Output the [X, Y] coordinate of the center of the cell containing the given text.  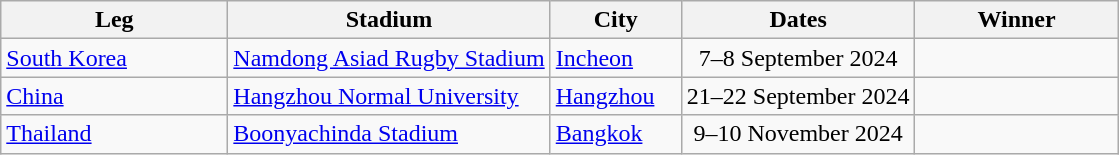
City [616, 20]
9–10 November 2024 [798, 134]
Hangzhou [616, 96]
South Korea [114, 58]
China [114, 96]
Hangzhou Normal University [389, 96]
Bangkok [616, 134]
21–22 September 2024 [798, 96]
Incheon [616, 58]
Thailand [114, 134]
Leg [114, 20]
Stadium [389, 20]
Namdong Asiad Rugby Stadium [389, 58]
7–8 September 2024 [798, 58]
Winner [1016, 20]
Dates [798, 20]
Boonyachinda Stadium [389, 134]
